Search for the cell housing the specified text and yield its (x, y) center coordinate. 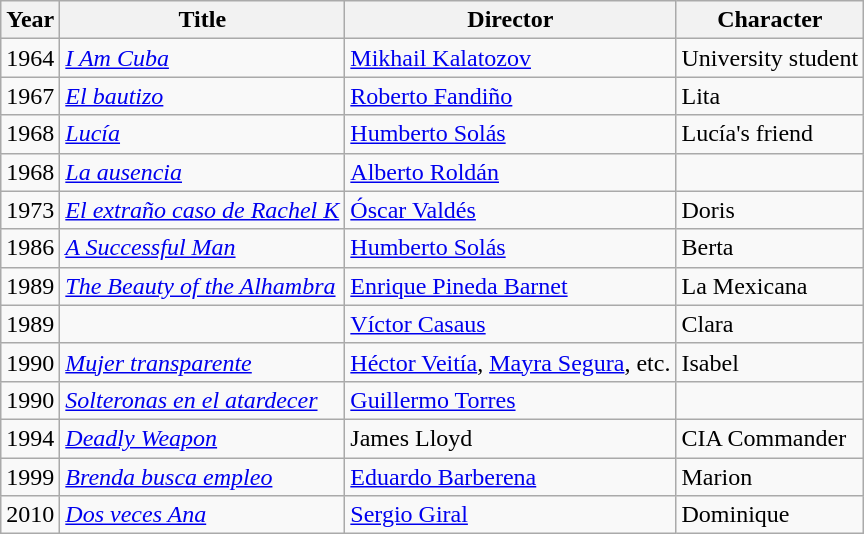
Marion (770, 477)
Eduardo Barberena (510, 477)
2010 (30, 515)
Óscar Valdés (510, 210)
1964 (30, 58)
University student (770, 58)
Clara (770, 324)
1999 (30, 477)
1967 (30, 96)
La ausencia (202, 172)
Dos veces Ana (202, 515)
Character (770, 20)
I Am Cuba (202, 58)
Dominique (770, 515)
El bautizo (202, 96)
Solteronas en el atardecer (202, 400)
El extraño caso de Rachel K (202, 210)
Héctor Veitía, Mayra Segura, etc. (510, 362)
Roberto Fandiño (510, 96)
Mikhail Kalatozov (510, 58)
La Mexicana (770, 286)
Alberto Roldán (510, 172)
1973 (30, 210)
Sergio Giral (510, 515)
Title (202, 20)
Isabel (770, 362)
Lucía's friend (770, 134)
The Beauty of the Alhambra (202, 286)
Year (30, 20)
1994 (30, 438)
Mujer transparente (202, 362)
Enrique Pineda Barnet (510, 286)
Lita (770, 96)
Brenda busca empleo (202, 477)
CIA Commander (770, 438)
Deadly Weapon (202, 438)
1986 (30, 248)
Berta (770, 248)
Lucía (202, 134)
Director (510, 20)
Guillermo Torres (510, 400)
A Successful Man (202, 248)
Víctor Casaus (510, 324)
Doris (770, 210)
James Lloyd (510, 438)
